Locate the cell with the specified text and output its (X, Y) center coordinate. 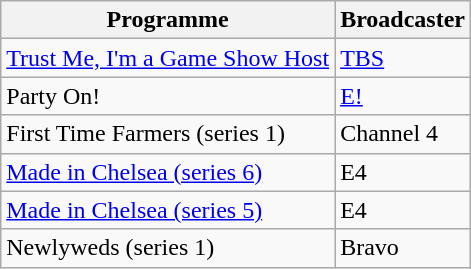
Channel 4 (403, 134)
Programme (168, 20)
Bravo (403, 248)
E! (403, 96)
Newlyweds (series 1) (168, 248)
Broadcaster (403, 20)
Made in Chelsea (series 6) (168, 172)
Made in Chelsea (series 5) (168, 210)
Trust Me, I'm a Game Show Host (168, 58)
TBS (403, 58)
Party On! (168, 96)
First Time Farmers (series 1) (168, 134)
